For the text-containing cell, return its midpoint in (x, y) coordinate format. 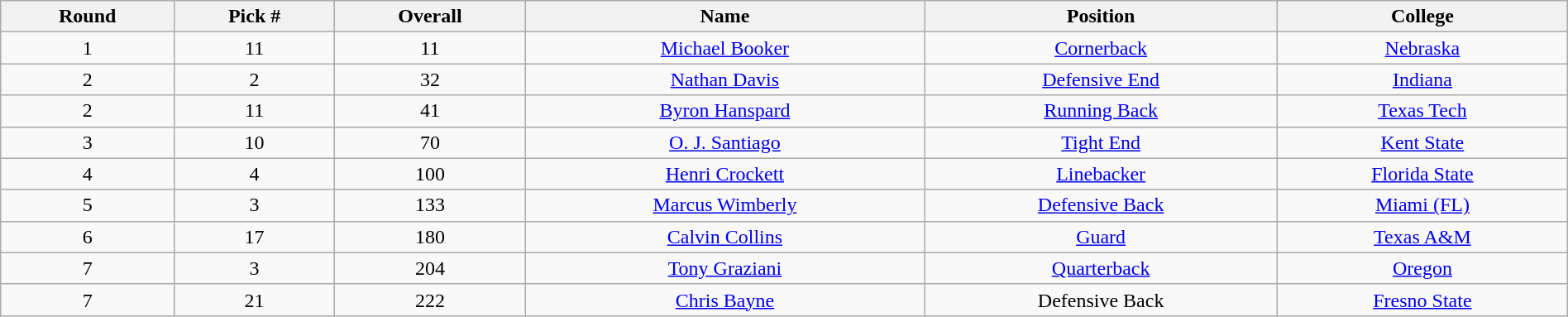
Tony Graziani (724, 268)
21 (255, 300)
Defensive End (1102, 79)
32 (430, 79)
Guard (1102, 237)
Cornerback (1102, 48)
204 (430, 268)
College (1422, 17)
Round (88, 17)
10 (255, 142)
6 (88, 237)
Texas Tech (1422, 111)
Oregon (1422, 268)
Texas A&M (1422, 237)
Quarterback (1102, 268)
Nathan Davis (724, 79)
70 (430, 142)
100 (430, 174)
Pick # (255, 17)
180 (430, 237)
Henri Crockett (724, 174)
Byron Hanspard (724, 111)
Michael Booker (724, 48)
41 (430, 111)
133 (430, 205)
Marcus Wimberly (724, 205)
Indiana (1422, 79)
Name (724, 17)
222 (430, 300)
Fresno State (1422, 300)
Overall (430, 17)
Tight End (1102, 142)
5 (88, 205)
Miami (FL) (1422, 205)
Florida State (1422, 174)
Kent State (1422, 142)
O. J. Santiago (724, 142)
Position (1102, 17)
Nebraska (1422, 48)
Calvin Collins (724, 237)
17 (255, 237)
Chris Bayne (724, 300)
Running Back (1102, 111)
Linebacker (1102, 174)
1 (88, 48)
